Return the [X, Y] coordinate for the center point of the cell that contains the specified text.  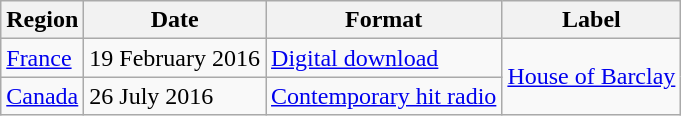
House of Barclay [592, 77]
Date [175, 20]
France [42, 58]
Contemporary hit radio [384, 96]
26 July 2016 [175, 96]
Canada [42, 96]
Region [42, 20]
Digital download [384, 58]
Label [592, 20]
19 February 2016 [175, 58]
Format [384, 20]
